Provide the (X, Y) coordinate of the cell's center where the given text is located.  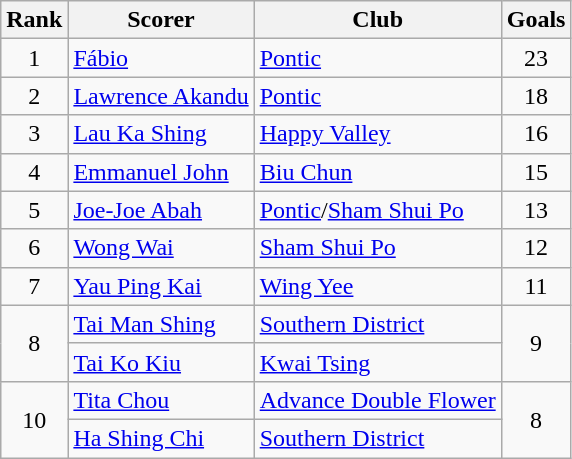
Club (378, 20)
5 (34, 210)
Pontic/Sham Shui Po (378, 210)
16 (536, 134)
Tai Man Shing (161, 324)
Rank (34, 20)
Wing Yee (378, 286)
Scorer (161, 20)
7 (34, 286)
13 (536, 210)
Emmanuel John (161, 172)
Sham Shui Po (378, 248)
Goals (536, 20)
Advance Double Flower (378, 400)
Yau Ping Kai (161, 286)
4 (34, 172)
2 (34, 96)
Happy Valley (378, 134)
Joe-Joe Abah (161, 210)
23 (536, 58)
9 (536, 343)
15 (536, 172)
1 (34, 58)
Ha Shing Chi (161, 438)
Tita Chou (161, 400)
18 (536, 96)
Lau Ka Shing (161, 134)
3 (34, 134)
12 (536, 248)
6 (34, 248)
Fábio (161, 58)
Biu Chun (378, 172)
10 (34, 419)
Wong Wai (161, 248)
11 (536, 286)
Kwai Tsing (378, 362)
Tai Ko Kiu (161, 362)
Lawrence Akandu (161, 96)
